Return [X, Y] of the center of cell containing provided text 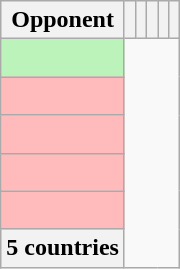
5 countries [63, 248]
Opponent [63, 20]
